Capture the cell that displays the provided text and extract its [X, Y] central coordinate. 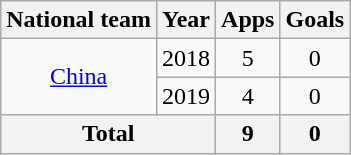
4 [248, 96]
Apps [248, 20]
5 [248, 58]
Year [186, 20]
Goals [315, 20]
Total [108, 134]
National team [79, 20]
2019 [186, 96]
2018 [186, 58]
9 [248, 134]
China [79, 77]
